For the text-containing cell, return its midpoint in (X, Y) coordinate format. 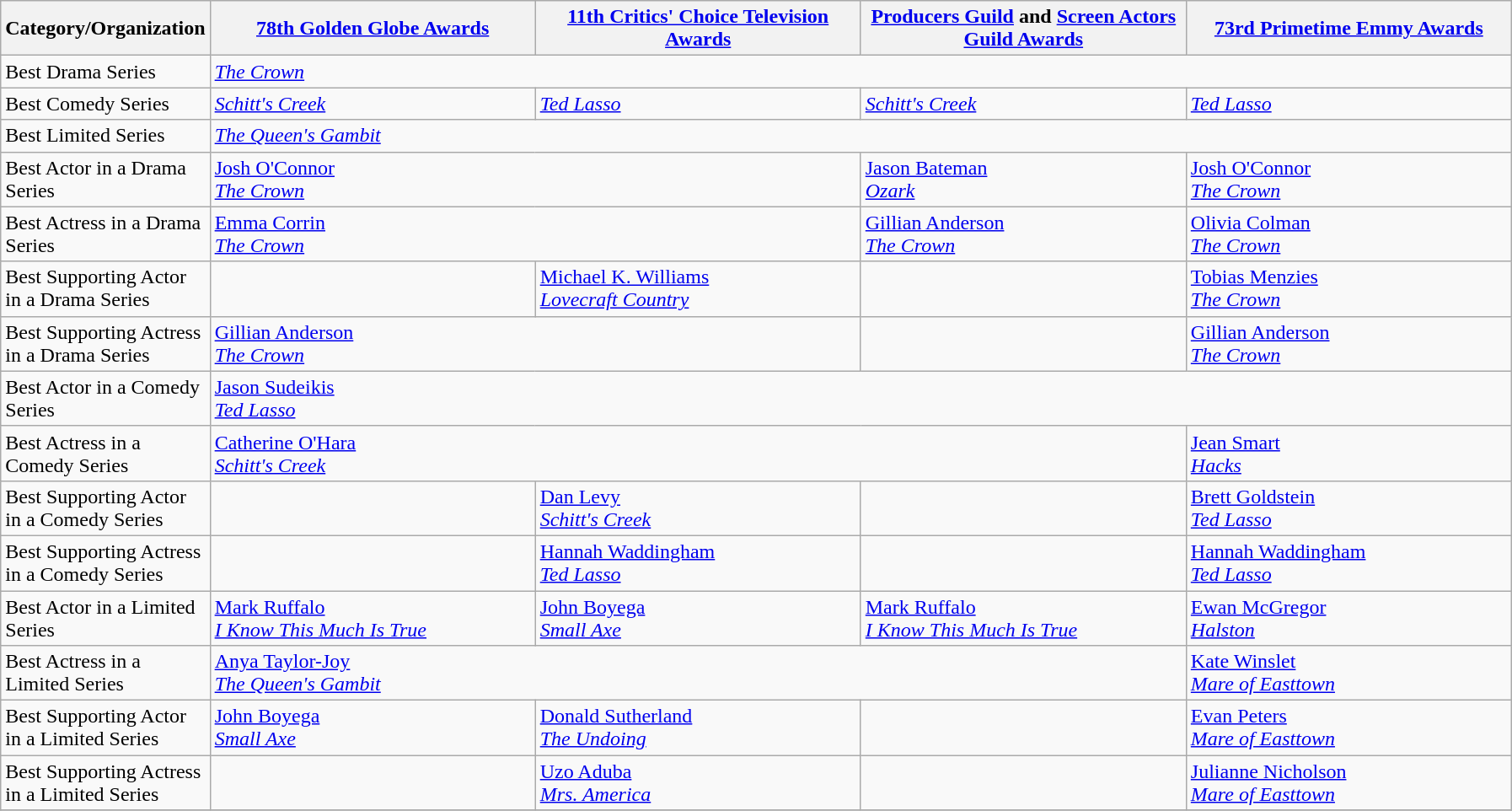
Best Actress in a Drama Series (105, 234)
Best Actor in a Drama Series (105, 179)
Olivia ColmanThe Crown (1348, 234)
Best Drama Series (105, 72)
Evan PetersMare of Easttown (1348, 728)
Anya Taylor-JoyThe Queen's Gambit (698, 673)
Tobias MenziesThe Crown (1348, 288)
Best Actor in a Limited Series (105, 617)
The Queen's Gambit (861, 136)
Brett GoldsteinTed Lasso (1348, 508)
Dan LevySchitt's Creek (698, 508)
Michael K. WilliamsLovecraft Country (698, 288)
Julianne NicholsonMare of Easttown (1348, 782)
Category/Organization (105, 29)
73rd Primetime Emmy Awards (1348, 29)
Best Supporting Actor in a Limited Series (105, 728)
Emma CorrinThe Crown (535, 234)
Best Actress in a Limited Series (105, 673)
Ewan McGregorHalston (1348, 617)
Producers Guild and Screen Actors Guild Awards (1023, 29)
Catherine O'HaraSchitt's Creek (698, 454)
Uzo AdubaMrs. America (698, 782)
Jason BatemanOzark (1023, 179)
Best Actor in a Comedy Series (105, 398)
Donald SutherlandThe Undoing (698, 728)
Kate WinsletMare of Easttown (1348, 673)
Best Limited Series (105, 136)
The Crown (861, 72)
Jean SmartHacks (1348, 454)
Best Supporting Actress in a Limited Series (105, 782)
11th Critics' Choice Television Awards (698, 29)
Best Supporting Actress in a Drama Series (105, 344)
Best Supporting Actress in a Comedy Series (105, 563)
78th Golden Globe Awards (373, 29)
Jason SudeikisTed Lasso (861, 398)
Best Actress in a Comedy Series (105, 454)
Best Comedy Series (105, 104)
Best Supporting Actor in a Drama Series (105, 288)
Best Supporting Actor in a Comedy Series (105, 508)
